Determine the (X, Y) coordinate at the center of the cell enclosing the given text.  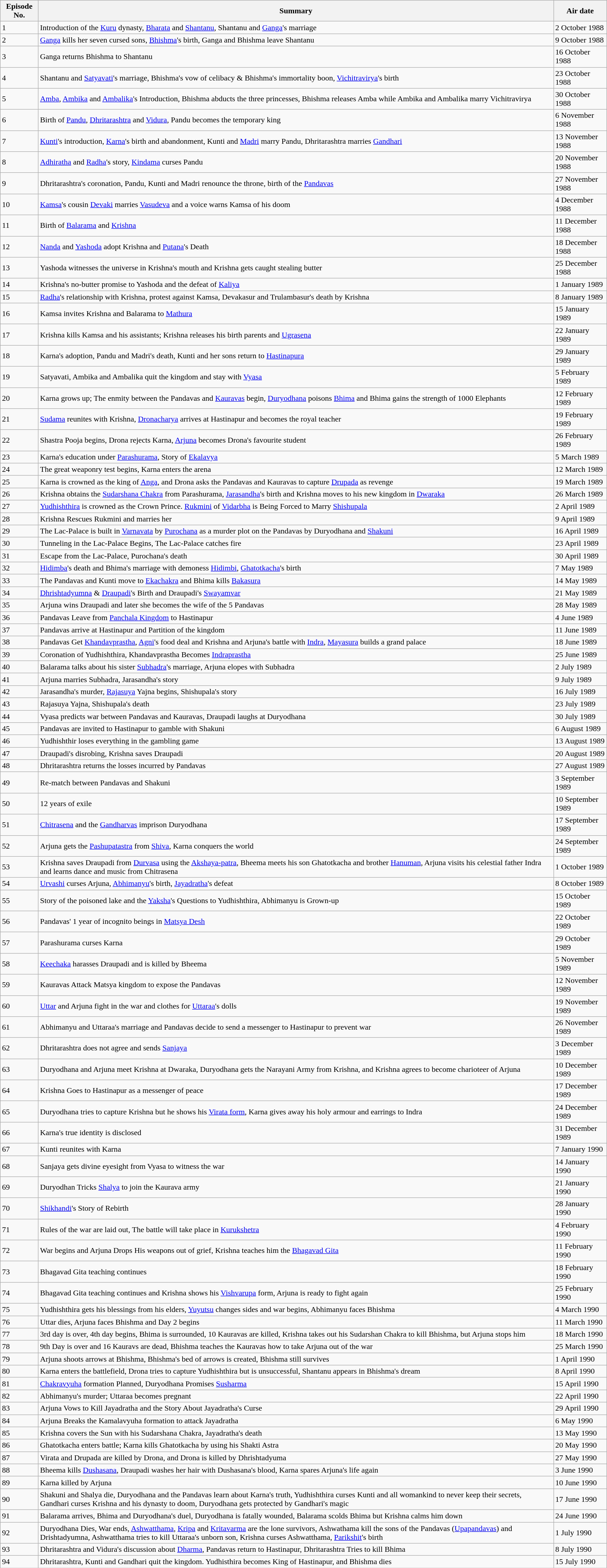
17 September 1989 (580, 825)
17 June 1990 (580, 1499)
4 February 1990 (580, 1229)
7 May 1989 (580, 568)
91 (19, 1516)
92 (19, 1532)
7 (19, 141)
Karna enters the battlefield, Drona tries to capture Yudhishthira but is unsuccessful, Shantanu appears in Bhishma's dream (296, 1371)
Urvashi curses Arjuna, Abhimanyu's birth, Jayadratha's defeat (296, 884)
8 (19, 162)
8 April 1990 (580, 1371)
43 (19, 704)
68 (19, 1166)
1 (19, 28)
Kunti reunites with Karna (296, 1149)
41 (19, 679)
5 February 1989 (580, 377)
11 December 1988 (580, 225)
3 June 1990 (580, 1470)
Dhritarashtra and Vidura's discussion about Dharma, Pandavas return to Hastinapur, Dhritarashtra Tries to kill Bhima (296, 1550)
15 October 1989 (580, 900)
88 (19, 1470)
70 (19, 1208)
30 April 1989 (580, 556)
53 (19, 867)
23 (19, 457)
Karna grows up; The enmity between the Pandavas and Kauravas begin, Duryodhana poisons Bhima and Bhima gains the strength of 1000 Elephants (296, 398)
1 July 1990 (580, 1532)
6 November 1988 (580, 120)
1 January 1989 (580, 285)
Yudhishthira gets his blessings from his elders, Yuyutsu changes sides and war begins, Abhimanyu faces Bhishma (296, 1309)
18 June 1989 (580, 642)
29 January 1989 (580, 356)
2 April 1989 (580, 506)
69 (19, 1187)
26 February 1989 (580, 440)
Escape from the Lac-Palace, Purochana's death (296, 556)
79 (19, 1359)
Parashurama curses Karna (296, 942)
44 (19, 716)
Keechaka harasses Draupadi and is killed by Bheema (296, 964)
22 January 1989 (580, 335)
1 October 1989 (580, 867)
20 May 1990 (580, 1445)
6 May 1990 (580, 1421)
13 (19, 268)
Yudhishthir loses everything in the gambling game (296, 741)
The Pandavas and Kunti move to Ekachakra and Bhima kills Bakasura (296, 581)
80 (19, 1371)
24 June 1990 (580, 1516)
65 (19, 1112)
Duryodhana and Arjuna meet Krishna at Dwaraka, Duryodhana gets the Narayani Army from Krishna, and Krishna agrees to become charioteer of Arjuna (296, 1070)
Jarasandha's murder, Rajasuya Yajna begins, Shishupala's story (296, 692)
84 (19, 1421)
19 (19, 377)
11 June 1989 (580, 630)
Amba, Ambika and Ambalika's Introduction, Bhishma abducts the three princesses, Bhishma releases Amba while Ambika and Ambalika marry Vichitravirya (296, 99)
42 (19, 692)
Radha's relationship with Krishna, protest against Kamsa, Devakasur and Trulambasur's death by Krishna (296, 297)
13 November 1988 (580, 141)
83 (19, 1408)
5 March 1989 (580, 457)
Krishna obtains the Sudarshana Chakra from Parashurama, Jarasandha's birth and Krishna moves to his new kingdom in Dwaraka (296, 494)
Abhimanyu and Uttaraa's marriage and Pandavas decide to send a messenger to Hastinapur to prevent war (296, 1027)
9 July 1989 (580, 679)
Introduction of the Kuru dynasty, Bharata and Shantanu, Shantanu and Ganga's marriage (296, 28)
75 (19, 1309)
89 (19, 1482)
18 (19, 356)
31 December 1989 (580, 1133)
7 January 1990 (580, 1149)
Krishna Goes to Hastinapur as a messenger of peace (296, 1090)
Yudhishthira is crowned as the Crown Prince. Rukmini of Vidarbha is Being Forced to Marry Shishupala (296, 506)
10 June 1990 (580, 1482)
14 May 1989 (580, 581)
61 (19, 1027)
8 July 1990 (580, 1550)
Air date (580, 11)
Krishna kills Kamsa and his assistants; Krishna releases his birth parents and Ugrasena (296, 335)
23 July 1989 (580, 704)
Krishna Rescues Rukmini and marries her (296, 519)
Chitrasena and the Gandharvas imprison Duryodhana (296, 825)
22 (19, 440)
36 (19, 618)
13 May 1990 (580, 1433)
Uttar dies, Arjuna faces Bhishma and Day 2 begins (296, 1322)
Bhagavad Gita teaching continues and Krishna shows his Vishvarupa form, Arjuna is ready to fight again (296, 1293)
74 (19, 1293)
73 (19, 1271)
30 July 1989 (580, 716)
Karna is crowned as the king of Anga, and Drona asks the Pandavas and Kauravas to capture Drupada as revenge (296, 482)
27 August 1989 (580, 766)
27 (19, 506)
64 (19, 1090)
Coronation of Yudhishthira, Khandavprastha Becomes Indraprastha (296, 655)
6 (19, 120)
32 (19, 568)
87 (19, 1458)
Arjuna gets the Pashupatastra from Shiva, Karna conquers the world (296, 846)
25 March 1990 (580, 1347)
47 (19, 753)
11 (19, 225)
Ganga kills her seven cursed sons, Bhishma's birth, Ganga and Bhishma leave Shantanu (296, 40)
Story of the poisoned lake and the Yaksha's Questions to Yudhishthira, Abhimanyu is Grown-up (296, 900)
Re-match between Pandavas and Shakuni (296, 783)
Pandavas Leave from Panchala Kingdom to Hastinapur (296, 618)
72 (19, 1251)
2 (19, 40)
19 March 1989 (580, 482)
16 October 1988 (580, 56)
94 (19, 1562)
Episode No. (19, 11)
9 October 1988 (580, 40)
82 (19, 1396)
22 April 1990 (580, 1396)
17 (19, 335)
16 April 1989 (580, 531)
28 January 1990 (580, 1208)
11 March 1990 (580, 1322)
27 November 1988 (580, 183)
Dhritarashtra does not agree and sends Sanjaya (296, 1048)
Karna's education under Parashurama, Story of Ekalavya (296, 457)
Virata and Drupada are killed by Drona, and Drona is killed by Dhrishtadyuma (296, 1458)
Kamsa's cousin Devaki marries Vasudeva and a voice warns Kamsa of his doom (296, 204)
40 (19, 667)
12 February 1989 (580, 398)
67 (19, 1149)
4 (19, 78)
Arjuna wins Draupadi and later she becomes the wife of the 5 Pandavas (296, 605)
22 October 1989 (580, 922)
Yashoda witnesses the universe in Krishna's mouth and Krishna gets caught stealing butter (296, 268)
18 March 1990 (580, 1334)
9 (19, 183)
Arjuna marries Subhadra, Jarasandha's story (296, 679)
Uttar and Arjuna fight in the war and clothes for Uttaraa's dolls (296, 1006)
38 (19, 642)
4 June 1989 (580, 618)
Pandavas' 1 year of incognito beings in Matsya Desh (296, 922)
48 (19, 766)
Kunti's introduction, Karna's birth and abandonment, Kunti and Madri marry Pandu, Dhritarashtra marries Gandhari (296, 141)
21 January 1990 (580, 1187)
28 May 1989 (580, 605)
Arjuna Vows to Kill Jayadratha and the Story About Jayadratha's Curse (296, 1408)
31 (19, 556)
21 (19, 419)
25 December 1988 (580, 268)
Nanda and Yashoda adopt Krishna and Putana's Death (296, 247)
15 (19, 297)
Tunneling in the Lac-Palace Begins, The Lac-Palace catches fire (296, 544)
4 December 1988 (580, 204)
24 September 1989 (580, 846)
Shantanu and Satyavati's marriage, Bhishma's vow of celibacy & Bhishma's immortality boon, Vichitravirya's birth (296, 78)
Balarama arrives, Bhima and Duryodhana's duel, Duryodhana is fatally wounded, Balarama scolds Bhima but Krishna calms him down (296, 1516)
35 (19, 605)
Pandavas arrive at Hastinapur and Partition of the kingdom (296, 630)
The Lac-Palace is built in Varnavata by Purochana as a murder plot on the Pandavas by Duryodhana and Shakuni (296, 531)
Ghatotkacha enters battle; Karna kills Ghatotkacha by using his Shakti Astra (296, 1445)
66 (19, 1133)
5 (19, 99)
Hidimba's death and Bhima's marriage with demoness Hidimbi, Ghatotkacha's birth (296, 568)
Karna's true identity is disclosed (296, 1133)
25 (19, 482)
Sudama reunites with Krishna, Dronacharya arrives at Hastinapur and becomes the royal teacher (296, 419)
Kamsa invites Krishna and Balarama to Mathura (296, 313)
27 May 1990 (580, 1458)
Vyasa predicts war between Pandavas and Kauravas, Draupadi laughs at Duryodhana (296, 716)
Balarama talks about his sister Subhadra's marriage, Arjuna elopes with Subhadra (296, 667)
12 November 1989 (580, 985)
20 November 1988 (580, 162)
The great weaponry test begins, Karna enters the arena (296, 469)
15 January 1989 (580, 313)
13 August 1989 (580, 741)
Sanjaya gets divine eyesight from Vyasa to witness the war (296, 1166)
10 (19, 204)
10 September 1989 (580, 803)
21 May 1989 (580, 593)
24 (19, 469)
15 April 1990 (580, 1384)
85 (19, 1433)
71 (19, 1229)
Pandavas Get Khandavprastha, Agni's food deal and Krishna and Arjuna's battle with Indra, Mayasura builds a grand palace (296, 642)
59 (19, 985)
37 (19, 630)
29 October 1989 (580, 942)
24 December 1989 (580, 1112)
9 April 1989 (580, 519)
39 (19, 655)
9th Day is over and 16 Kauravs are dead, Bhishma teaches the Kauravas how to take Arjuna out of the war (296, 1347)
62 (19, 1048)
1 April 1990 (580, 1359)
81 (19, 1384)
23 October 1988 (580, 78)
86 (19, 1445)
Birth of Balarama and Krishna (296, 225)
26 November 1989 (580, 1027)
93 (19, 1550)
Summary (296, 11)
14 January 1990 (580, 1166)
2 October 1988 (580, 28)
76 (19, 1322)
20 August 1989 (580, 753)
Krishna covers the Sun with his Sudarshana Chakra, Jayadratha's death (296, 1433)
Chakravyuha formation Planned, Duryodhana Promises Susharma (296, 1384)
55 (19, 900)
26 (19, 494)
Duryodhana tries to capture Krishna but he shows his Virata form, Karna gives away his holy armour and earrings to Indra (296, 1112)
Shikhandi's Story of Rebirth (296, 1208)
12 years of exile (296, 803)
63 (19, 1070)
46 (19, 741)
57 (19, 942)
10 December 1989 (580, 1070)
4 March 1990 (580, 1309)
77 (19, 1334)
29 (19, 531)
30 October 1988 (580, 99)
29 April 1990 (580, 1408)
Pandavas are invited to Hastinapur to gamble with Shakuni (296, 729)
25 June 1989 (580, 655)
34 (19, 593)
6 August 1989 (580, 729)
60 (19, 1006)
30 (19, 544)
19 February 1989 (580, 419)
Arjuna shoots arrows at Bhishma, Bhishma's bed of arrows is created, Bhishma still survives (296, 1359)
16 (19, 313)
Rajasuya Yajna, Shishupala's death (296, 704)
Draupadi's disrobing, Krishna saves Draupadi (296, 753)
33 (19, 581)
Bhagavad Gita teaching continues (296, 1271)
12 March 1989 (580, 469)
14 (19, 285)
Dhritarashtra, Kunti and Gandhari quit the kingdom. Yudhisthira becomes King of Hastinapur, and Bhishma dies (296, 1562)
28 (19, 519)
8 January 1989 (580, 297)
Rules of the war are laid out, The battle will take place in Kurukshetra (296, 1229)
49 (19, 783)
50 (19, 803)
3 December 1989 (580, 1048)
Dhritarashtra's coronation, Pandu, Kunti and Madri renounce the throne, birth of the Pandavas (296, 183)
Karna's adoption, Pandu and Madri's death, Kunti and her sons return to Hastinapura (296, 356)
3 (19, 56)
45 (19, 729)
3 September 1989 (580, 783)
Dhritarashtra returns the losses incurred by Pandavas (296, 766)
78 (19, 1347)
18 December 1988 (580, 247)
Satyavati, Ambika and Ambalika quit the kingdom and stay with Vyasa (296, 377)
2 July 1989 (580, 667)
8 October 1989 (580, 884)
Kauravas Attack Matsya kingdom to expose the Pandavas (296, 985)
58 (19, 964)
Duryodhan Tricks Shalya to join the Kaurava army (296, 1187)
Arjuna Breaks the Kamalavyuha formation to attack Jayadratha (296, 1421)
11 February 1990 (580, 1251)
25 February 1990 (580, 1293)
Adhiratha and Radha's story, Kindama curses Pandu (296, 162)
90 (19, 1499)
17 December 1989 (580, 1090)
52 (19, 846)
18 February 1990 (580, 1271)
26 March 1989 (580, 494)
Karna killed by Arjuna (296, 1482)
Shastra Pooja begins, Drona rejects Karna, Arjuna becomes Drona's favourite student (296, 440)
16 July 1989 (580, 692)
Abhimanyu's murder; Uttaraa becomes pregnant (296, 1396)
15 July 1990 (580, 1562)
Dhrishtadyumna & Draupadi's Birth and Draupadi's Swayamvar (296, 593)
5 November 1989 (580, 964)
23 April 1989 (580, 544)
12 (19, 247)
Birth of Pandu, Dhritarashtra and Vidura, Pandu becomes the temporary king (296, 120)
Krishna's no-butter promise to Yashoda and the defeat of Kaliya (296, 285)
Ganga returns Bhishma to Shantanu (296, 56)
Bheema kills Dushasana, Draupadi washes her hair with Dushasana's blood, Karna spares Arjuna's life again (296, 1470)
20 (19, 398)
War begins and Arjuna Drops His weapons out of grief, Krishna teaches him the Bhagavad Gita (296, 1251)
54 (19, 884)
19 November 1989 (580, 1006)
51 (19, 825)
56 (19, 922)
